Pinpoint the cell where the given text exists, returning its (X, Y) midpoint coordinate. 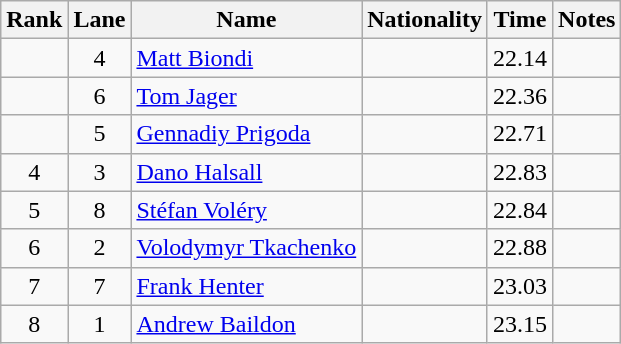
1 (100, 324)
22.88 (520, 248)
Tom Jager (246, 96)
Stéfan Voléry (246, 210)
Nationality (425, 20)
22.14 (520, 58)
Rank (34, 20)
22.36 (520, 96)
Volodymyr Tkachenko (246, 248)
Matt Biondi (246, 58)
Andrew Baildon (246, 324)
Time (520, 20)
Frank Henter (246, 286)
2 (100, 248)
Lane (100, 20)
23.15 (520, 324)
23.03 (520, 286)
Gennadiy Prigoda (246, 134)
3 (100, 172)
Dano Halsall (246, 172)
22.71 (520, 134)
22.83 (520, 172)
Notes (587, 20)
22.84 (520, 210)
Name (246, 20)
